Output the [x, y] coordinate of the center of the cell containing the given text.  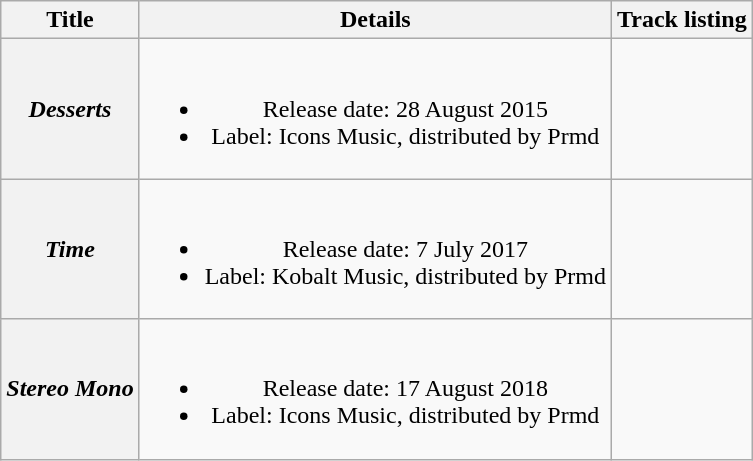
Stereo Mono [70, 389]
Time [70, 249]
Release date: 7 July 2017Label: Kobalt Music, distributed by Prmd [375, 249]
Release date: 28 August 2015Label: Icons Music, distributed by Prmd [375, 109]
Track listing [682, 20]
Desserts [70, 109]
Title [70, 20]
Details [375, 20]
Release date: 17 August 2018Label: Icons Music, distributed by Prmd [375, 389]
